Pinpoint the cell where the given text exists, returning its [x, y] midpoint coordinate. 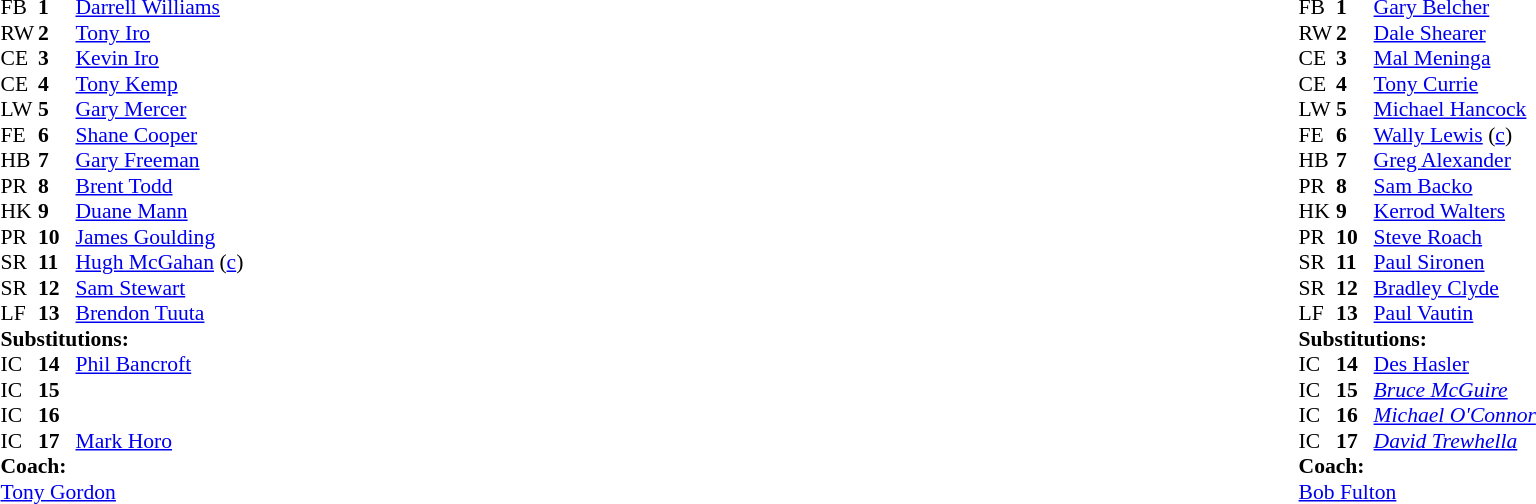
Dale Shearer [1455, 33]
Gary Mercer [160, 109]
Bradley Clyde [1455, 288]
Mal Meninga [1455, 59]
Gary Freeman [160, 161]
Tony Kemp [160, 84]
Brent Todd [160, 186]
Michael Hancock [1455, 109]
Paul Vautin [1455, 313]
Sam Stewart [160, 288]
Bruce McGuire [1455, 390]
Kevin Iro [160, 59]
Des Hasler [1455, 365]
Phil Bancroft [160, 365]
Duane Mann [160, 211]
Kerrod Walters [1455, 211]
Michael O'Connor [1455, 415]
Paul Sironen [1455, 263]
Tony Iro [160, 33]
Tony Currie [1455, 84]
Mark Horo [160, 441]
Shane Cooper [160, 135]
Steve Roach [1455, 237]
Hugh McGahan (c) [160, 263]
Wally Lewis (c) [1455, 135]
Sam Backo [1455, 186]
David Trewhella [1455, 441]
Brendon Tuuta [160, 313]
Greg Alexander [1455, 161]
James Goulding [160, 237]
